For the text-containing cell, return its midpoint in (X, Y) coordinate format. 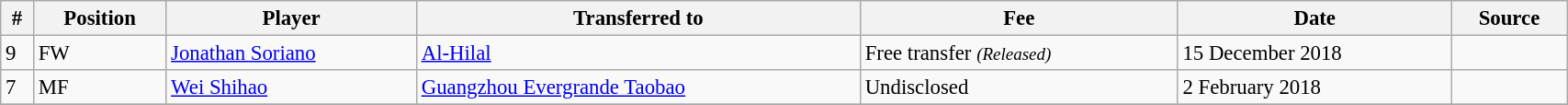
Transferred to (637, 18)
Free transfer (Released) (1019, 53)
Player (292, 18)
# (17, 18)
15 December 2018 (1314, 53)
Undisclosed (1019, 87)
Fee (1019, 18)
FW (99, 53)
Jonathan Soriano (292, 53)
Guangzhou Evergrande Taobao (637, 87)
9 (17, 53)
MF (99, 87)
2 February 2018 (1314, 87)
Al-Hilal (637, 53)
Position (99, 18)
Source (1508, 18)
Date (1314, 18)
7 (17, 87)
Wei Shihao (292, 87)
